For the text-containing cell, return its midpoint in (X, Y) coordinate format. 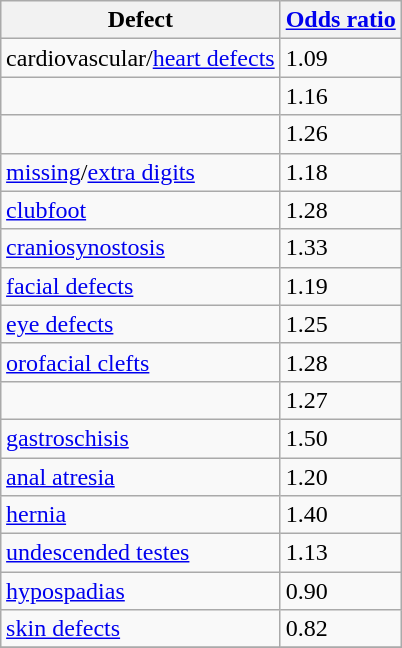
orofacial clefts (141, 362)
Defect (141, 20)
1.13 (340, 553)
1.09 (340, 58)
1.27 (340, 400)
1.50 (340, 438)
anal atresia (141, 477)
0.90 (340, 591)
1.19 (340, 286)
hypospadias (141, 591)
1.20 (340, 477)
clubfoot (141, 210)
facial defects (141, 286)
1.40 (340, 515)
1.26 (340, 134)
gastroschisis (141, 438)
1.16 (340, 96)
cardiovascular/heart defects (141, 58)
Odds ratio (340, 20)
0.82 (340, 629)
eye defects (141, 324)
skin defects (141, 629)
1.18 (340, 172)
missing/extra digits (141, 172)
hernia (141, 515)
1.33 (340, 248)
craniosynostosis (141, 248)
1.25 (340, 324)
undescended testes (141, 553)
